Provide the [x, y] coordinate of the cell's center where the given text is located.  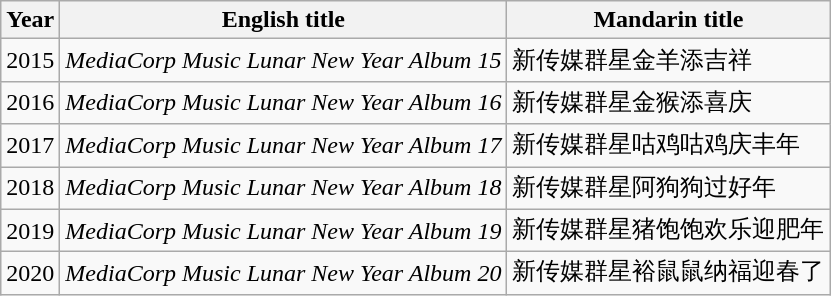
English title [284, 20]
MediaCorp Music Lunar New Year Album 16 [284, 102]
MediaCorp Music Lunar New Year Album 18 [284, 188]
MediaCorp Music Lunar New Year Album 19 [284, 230]
2018 [30, 188]
2020 [30, 274]
2019 [30, 230]
MediaCorp Music Lunar New Year Album 20 [284, 274]
Year [30, 20]
新传媒群星咕鸡咕鸡庆丰年 [668, 146]
MediaCorp Music Lunar New Year Album 17 [284, 146]
新传媒群星阿狗狗过好年 [668, 188]
Mandarin title [668, 20]
新传媒群星金羊添吉祥 [668, 60]
MediaCorp Music Lunar New Year Album 15 [284, 60]
2017 [30, 146]
2016 [30, 102]
新传媒群星猪饱饱欢乐迎肥年 [668, 230]
新传媒群星金猴添喜庆 [668, 102]
新传媒群星裕鼠鼠纳福迎春了 [668, 274]
2015 [30, 60]
